Search for the cell housing the specified text and yield its [X, Y] center coordinate. 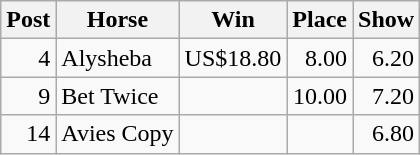
Show [386, 20]
Post [28, 20]
10.00 [320, 96]
7.20 [386, 96]
Alysheba [118, 58]
14 [28, 134]
4 [28, 58]
6.20 [386, 58]
Place [320, 20]
8.00 [320, 58]
Horse [118, 20]
US$18.80 [233, 58]
9 [28, 96]
6.80 [386, 134]
Win [233, 20]
Avies Copy [118, 134]
Bet Twice [118, 96]
